Determine the (x, y) coordinate at the center of the cell enclosing the given text.  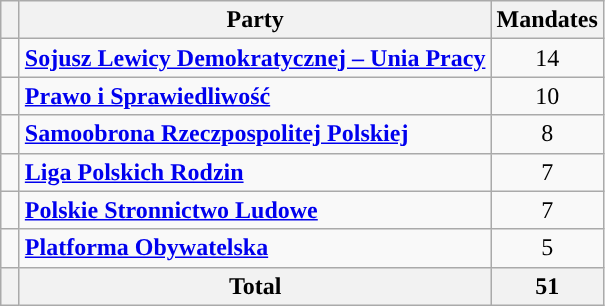
Mandates (547, 20)
51 (547, 286)
Sojusz Lewicy Demokratycznej – Unia Pracy (255, 58)
Platforma Obywatelska (255, 248)
Total (255, 286)
5 (547, 248)
Liga Polskich Rodzin (255, 172)
10 (547, 96)
Polskie Stronnictwo Ludowe (255, 210)
8 (547, 134)
Samoobrona Rzeczpospolitej Polskiej (255, 134)
Party (255, 20)
Prawo i Sprawiedliwość (255, 96)
14 (547, 58)
